Pinpoint the cell where the given text exists, returning its (X, Y) midpoint coordinate. 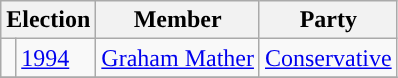
Member (178, 20)
Election (48, 20)
Graham Mather (178, 58)
Conservative (328, 58)
1994 (56, 58)
Party (328, 20)
